Detect which cell encompasses the target text, then output its (X, Y) center coordinate. 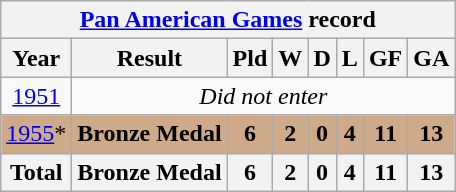
Total (36, 172)
Did not enter (264, 96)
W (290, 58)
Result (150, 58)
1955* (36, 134)
Pan American Games record (228, 20)
L (350, 58)
Pld (250, 58)
GA (432, 58)
D (322, 58)
Year (36, 58)
1951 (36, 96)
GF (385, 58)
